Find where the given text appears and provide that cell's center as (X, Y) coordinate. 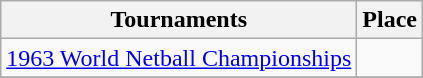
Tournaments (179, 20)
1963 World Netball Championships (179, 58)
Place (390, 20)
